Detect which cell encompasses the target text, then output its (X, Y) center coordinate. 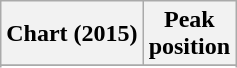
Peak position (189, 34)
Chart (2015) (72, 34)
